Output the [X, Y] coordinate of the center of the cell containing the given text.  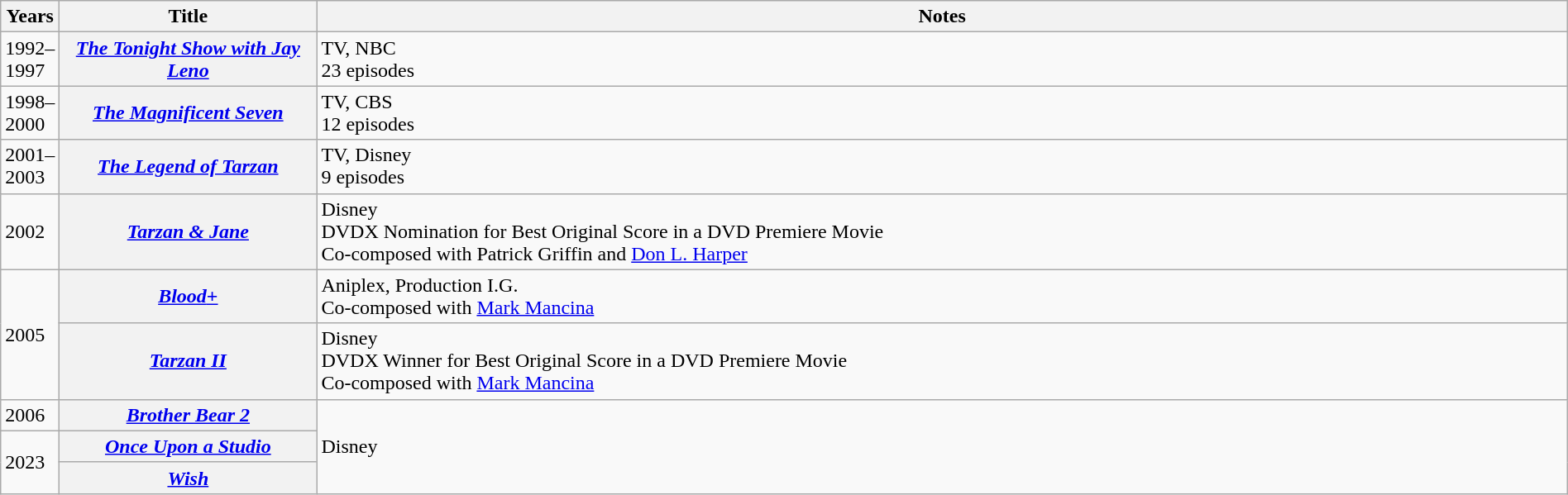
2006 [30, 415]
Blood+ [189, 296]
Disney [942, 446]
Title [189, 17]
Wish [189, 478]
2023 [30, 462]
The Magnificent Seven [189, 112]
The Tonight Show with Jay Leno [189, 59]
Brother Bear 2 [189, 415]
Tarzan & Jane [189, 231]
TV, Disney9 episodes [942, 167]
1992–1997 [30, 59]
TV, CBS12 episodes [942, 112]
Years [30, 17]
2005 [30, 334]
2002 [30, 231]
Once Upon a Studio [189, 446]
TV, NBC23 episodes [942, 59]
Aniplex, Production I.G.Co-composed with Mark Mancina [942, 296]
Tarzan II [189, 361]
2001–2003 [30, 167]
DisneyDVDX Nomination for Best Original Score in a DVD Premiere MovieCo-composed with Patrick Griffin and Don L. Harper [942, 231]
DisneyDVDX Winner for Best Original Score in a DVD Premiere MovieCo-composed with Mark Mancina [942, 361]
Notes [942, 17]
1998–2000 [30, 112]
The Legend of Tarzan [189, 167]
